From the cell containing the given text, extract its center point as [X, Y] coordinate. 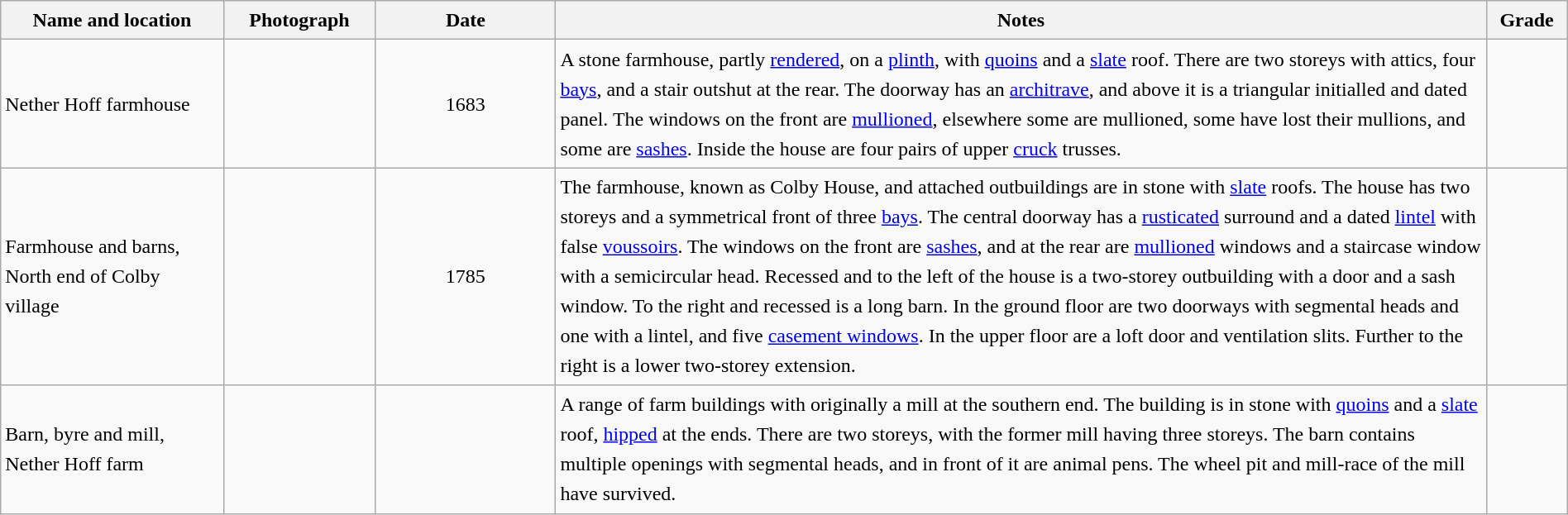
1785 [466, 276]
Grade [1527, 20]
Name and location [112, 20]
1683 [466, 104]
Photograph [299, 20]
Notes [1021, 20]
Farmhouse and barns,North end of Colby village [112, 276]
Nether Hoff farmhouse [112, 104]
Date [466, 20]
Barn, byre and mill,Nether Hoff farm [112, 450]
